Identify which cell holds the provided text, then report its (X, Y) central coordinate. 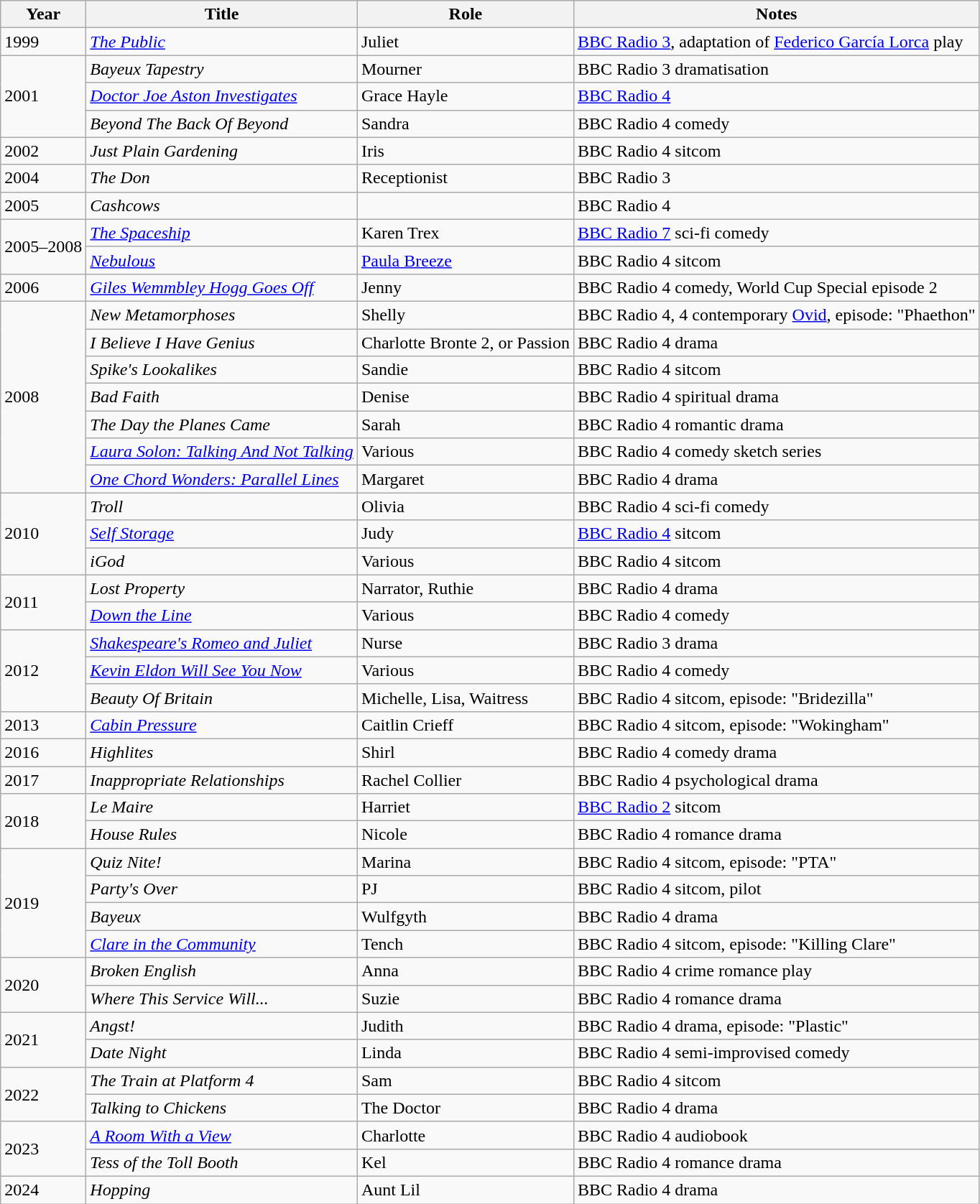
Down the Line (222, 616)
I Believe I Have Genius (222, 343)
BBC Radio 4 comedy drama (776, 752)
Shakespeare's Romeo and Juliet (222, 643)
2016 (43, 752)
Giles Wemmbley Hogg Goes Off (222, 287)
iGod (222, 561)
Talking to Chickens (222, 1108)
Kel (466, 1162)
Wulfgyth (466, 917)
Olivia (466, 506)
Sandie (466, 370)
Inappropriate Relationships (222, 779)
BBC Radio 3, adaptation of Federico García Lorca play (776, 42)
Suzie (466, 999)
Shirl (466, 752)
Michelle, Lisa, Waitress (466, 698)
Broken English (222, 971)
Marina (466, 862)
Tess of the Toll Booth (222, 1162)
Denise (466, 397)
BBC Radio 4 comedy sketch series (776, 452)
Hopping (222, 1190)
Tench (466, 944)
BBC Radio 4 semi-improvised comedy (776, 1053)
Beyond The Back Of Beyond (222, 124)
Doctor Joe Aston Investigates (222, 96)
Year (43, 14)
Mourner (466, 69)
Clare in the Community (222, 944)
BBC Radio 4, 4 contemporary Ovid, episode: "Phaethon" (776, 315)
2011 (43, 602)
Cashcows (222, 205)
Nebulous (222, 260)
BBC Radio 4 comedy, World Cup Special episode 2 (776, 287)
Notes (776, 14)
Charlotte (466, 1135)
2010 (43, 534)
Troll (222, 506)
The Don (222, 178)
Where This Service Will... (222, 999)
2022 (43, 1094)
Harriet (466, 807)
Shelly (466, 315)
The Spaceship (222, 233)
Aunt Lil (466, 1190)
2018 (43, 821)
BBC Radio 4 drama, episode: "Plastic" (776, 1026)
2017 (43, 779)
2001 (43, 96)
Just Plain Gardening (222, 151)
Sarah (466, 425)
Beauty Of Britain (222, 698)
BBC Radio 7 sci-fi comedy (776, 233)
Date Night (222, 1053)
BBC Radio 4 psychological drama (776, 779)
Nicole (466, 835)
BBC Radio 3 (776, 178)
Grace Hayle (466, 96)
A Room With a View (222, 1135)
The Doctor (466, 1108)
2024 (43, 1190)
Angst! (222, 1026)
Self Storage (222, 534)
BBC Radio 4 sitcom, episode: "Killing Clare" (776, 944)
2005–2008 (43, 246)
PJ (466, 889)
House Rules (222, 835)
Judy (466, 534)
Title (222, 14)
Bad Faith (222, 397)
The Public (222, 42)
BBC Radio 4 spiritual drama (776, 397)
Quiz Nite! (222, 862)
Charlotte Bronte 2, or Passion (466, 343)
BBC Radio 4 sitcom, episode: "Bridezilla" (776, 698)
Receptionist (466, 178)
Sam (466, 1080)
Cabin Pressure (222, 725)
2012 (43, 670)
2002 (43, 151)
Le Maire (222, 807)
2020 (43, 985)
Nurse (466, 643)
BBC Radio 4 sitcom, episode: "PTA" (776, 862)
Rachel Collier (466, 779)
2023 (43, 1149)
1999 (43, 42)
Role (466, 14)
BBC Radio 4 romantic drama (776, 425)
Party's Over (222, 889)
BBC Radio 2 sitcom (776, 807)
BBC Radio 4 crime romance play (776, 971)
Jenny (466, 287)
Narrator, Ruthie (466, 588)
Laura Solon: Talking And Not Talking (222, 452)
BBC Radio 4 sci-fi comedy (776, 506)
Spike's Lookalikes (222, 370)
Sandra (466, 124)
2013 (43, 725)
Kevin Eldon Will See You Now (222, 670)
Karen Trex (466, 233)
2006 (43, 287)
Paula Breeze (466, 260)
Judith (466, 1026)
BBC Radio 4 sitcom, pilot (776, 889)
New Metamorphoses (222, 315)
Bayeux Tapestry (222, 69)
BBC Radio 3 drama (776, 643)
The Day the Planes Came (222, 425)
2004 (43, 178)
Bayeux (222, 917)
2008 (43, 397)
2019 (43, 903)
Iris (466, 151)
Lost Property (222, 588)
2021 (43, 1039)
One Chord Wonders: Parallel Lines (222, 479)
Anna (466, 971)
2005 (43, 205)
BBC Radio 4 sitcom, episode: "Wokingham" (776, 725)
Highlites (222, 752)
Margaret (466, 479)
BBC Radio 4 audiobook (776, 1135)
Caitlin Crieff (466, 725)
Linda (466, 1053)
The Train at Platform 4 (222, 1080)
BBC Radio 3 dramatisation (776, 69)
Juliet (466, 42)
